From the cell containing the given text, extract its center point as [X, Y] coordinate. 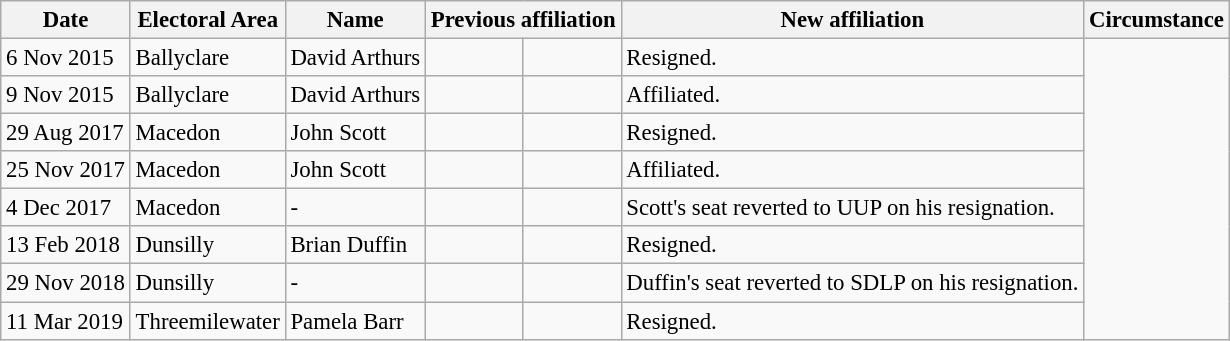
Previous affiliation [523, 20]
New affiliation [852, 20]
Duffin's seat reverted to SDLP on his resignation. [852, 283]
11 Mar 2019 [66, 321]
25 Nov 2017 [66, 170]
Electoral Area [208, 20]
Threemilewater [208, 321]
29 Aug 2017 [66, 133]
Brian Duffin [355, 245]
29 Nov 2018 [66, 283]
Circumstance [1157, 20]
Date [66, 20]
4 Dec 2017 [66, 208]
6 Nov 2015 [66, 58]
Pamela Barr [355, 321]
9 Nov 2015 [66, 95]
Name [355, 20]
Scott's seat reverted to UUP on his resignation. [852, 208]
13 Feb 2018 [66, 245]
